Capture the cell that displays the provided text and extract its (X, Y) central coordinate. 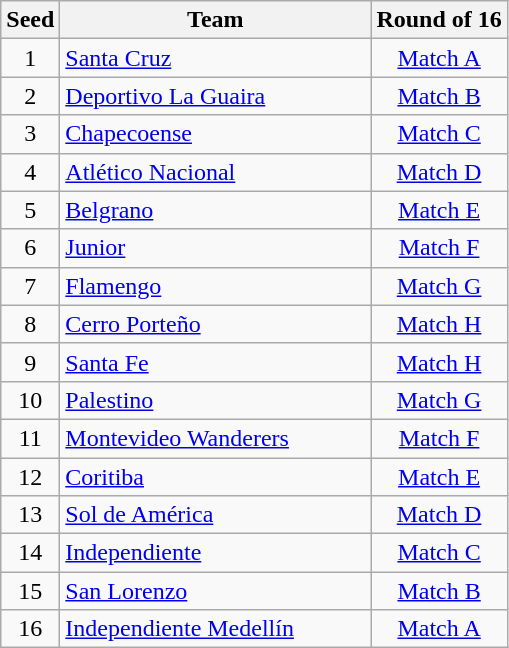
15 (30, 591)
8 (30, 324)
Cerro Porteño (216, 324)
11 (30, 438)
9 (30, 362)
Sol de América (216, 515)
Team (216, 20)
16 (30, 629)
Independiente Medellín (216, 629)
Belgrano (216, 210)
San Lorenzo (216, 591)
Coritiba (216, 477)
4 (30, 172)
12 (30, 477)
Flamengo (216, 286)
Deportivo La Guaira (216, 96)
Montevideo Wanderers (216, 438)
Palestino (216, 400)
Santa Fe (216, 362)
10 (30, 400)
Chapecoense (216, 134)
7 (30, 286)
Independiente (216, 553)
Santa Cruz (216, 58)
1 (30, 58)
6 (30, 248)
Atlético Nacional (216, 172)
2 (30, 96)
Round of 16 (439, 20)
13 (30, 515)
14 (30, 553)
3 (30, 134)
5 (30, 210)
Junior (216, 248)
Seed (30, 20)
